Output the [X, Y] coordinate of the center of the cell containing the given text.  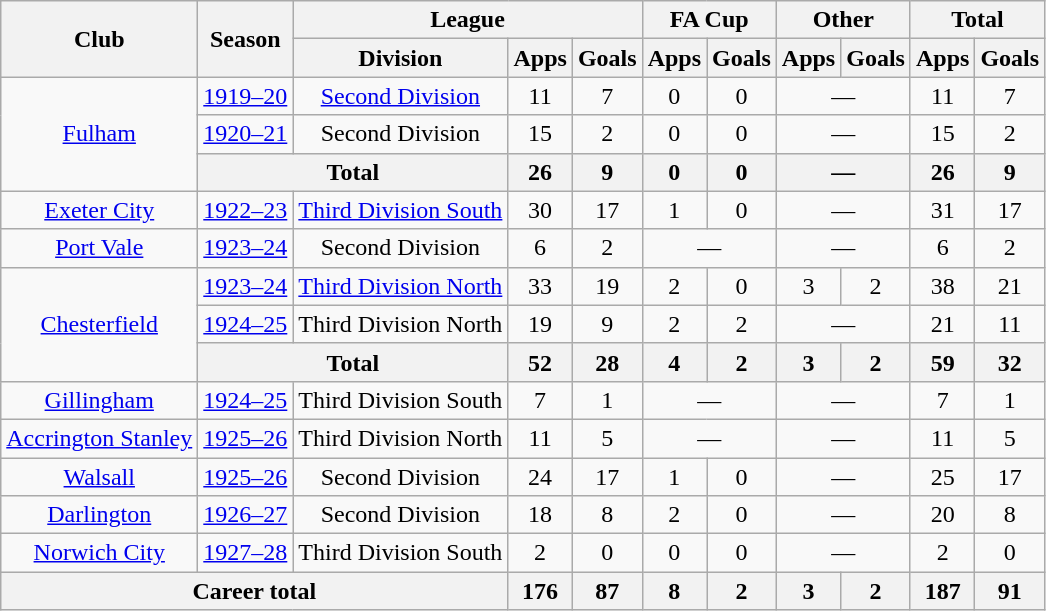
Chesterfield [100, 324]
Club [100, 39]
Career total [254, 591]
30 [540, 210]
31 [942, 210]
1926–27 [246, 515]
1919–20 [246, 96]
1920–21 [246, 134]
28 [607, 362]
Port Vale [100, 248]
59 [942, 362]
Season [246, 39]
20 [942, 515]
32 [1010, 362]
Walsall [100, 477]
1922–23 [246, 210]
Darlington [100, 515]
Fulham [100, 134]
Other [843, 20]
Norwich City [100, 553]
4 [674, 362]
Division [400, 58]
25 [942, 477]
1927–28 [246, 553]
52 [540, 362]
176 [540, 591]
18 [540, 515]
Gillingham [100, 400]
38 [942, 286]
187 [942, 591]
FA Cup [709, 20]
24 [540, 477]
33 [540, 286]
91 [1010, 591]
Exeter City [100, 210]
87 [607, 591]
Accrington Stanley [100, 438]
League [468, 20]
